Return (X, Y) of the center of cell containing provided text 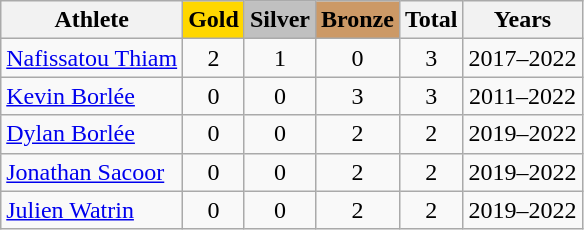
Total (431, 20)
Bronze (357, 20)
2011–2022 (522, 96)
Gold (214, 20)
Years (522, 20)
Athlete (92, 20)
Julien Watrin (92, 210)
1 (280, 58)
Nafissatou Thiam (92, 58)
Dylan Borlée (92, 134)
Jonathan Sacoor (92, 172)
2017–2022 (522, 58)
Silver (280, 20)
Kevin Borlée (92, 96)
